Extract the (X, Y) coordinate from the center of the cell holding the provided text.  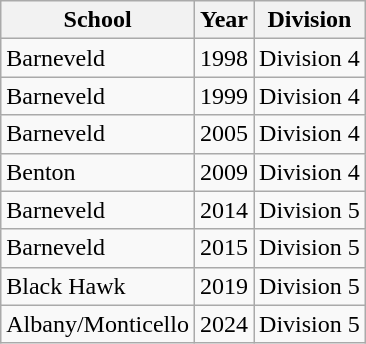
1999 (224, 96)
2014 (224, 210)
Division (310, 20)
2024 (224, 324)
2005 (224, 134)
School (98, 20)
2009 (224, 172)
Black Hawk (98, 286)
Albany/Monticello (98, 324)
2015 (224, 248)
2019 (224, 286)
1998 (224, 58)
Benton (98, 172)
Year (224, 20)
